Output the (X, Y) coordinate of the center of the cell containing the given text.  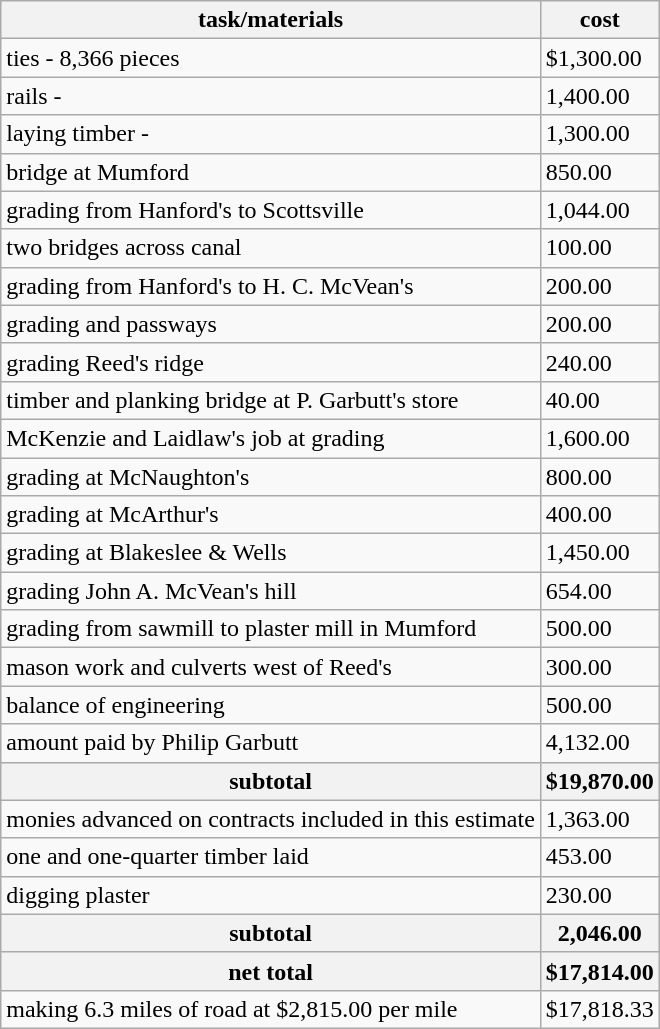
100.00 (600, 248)
two bridges across canal (271, 248)
$19,870.00 (600, 781)
task/materials (271, 20)
453.00 (600, 857)
800.00 (600, 477)
4,132.00 (600, 743)
$1,300.00 (600, 58)
1,300.00 (600, 134)
1,363.00 (600, 819)
1,400.00 (600, 96)
cost (600, 20)
monies advanced on contracts included in this estimate (271, 819)
230.00 (600, 895)
grading from Hanford's to H. C. McVean's (271, 286)
400.00 (600, 515)
making 6.3 miles of road at $2,815.00 per mile (271, 1009)
1,044.00 (600, 210)
$17,818.33 (600, 1009)
grading John A. McVean's hill (271, 591)
McKenzie and Laidlaw's job at grading (271, 438)
digging plaster (271, 895)
net total (271, 971)
654.00 (600, 591)
grading from Hanford's to Scottsville (271, 210)
bridge at Mumford (271, 172)
mason work and culverts west of Reed's (271, 667)
1,450.00 (600, 553)
grading Reed's ridge (271, 362)
laying timber - (271, 134)
timber and planking bridge at P. Garbutt's store (271, 400)
850.00 (600, 172)
grading at Blakeslee & Wells (271, 553)
40.00 (600, 400)
amount paid by Philip Garbutt (271, 743)
300.00 (600, 667)
grading at McArthur's (271, 515)
$17,814.00 (600, 971)
grading and passways (271, 324)
rails - (271, 96)
1,600.00 (600, 438)
2,046.00 (600, 933)
one and one-quarter timber laid (271, 857)
balance of engineering (271, 705)
240.00 (600, 362)
ties - 8,366 pieces (271, 58)
grading from sawmill to plaster mill in Mumford (271, 629)
grading at McNaughton's (271, 477)
